Locate the cell with the specified text and output its (x, y) center coordinate. 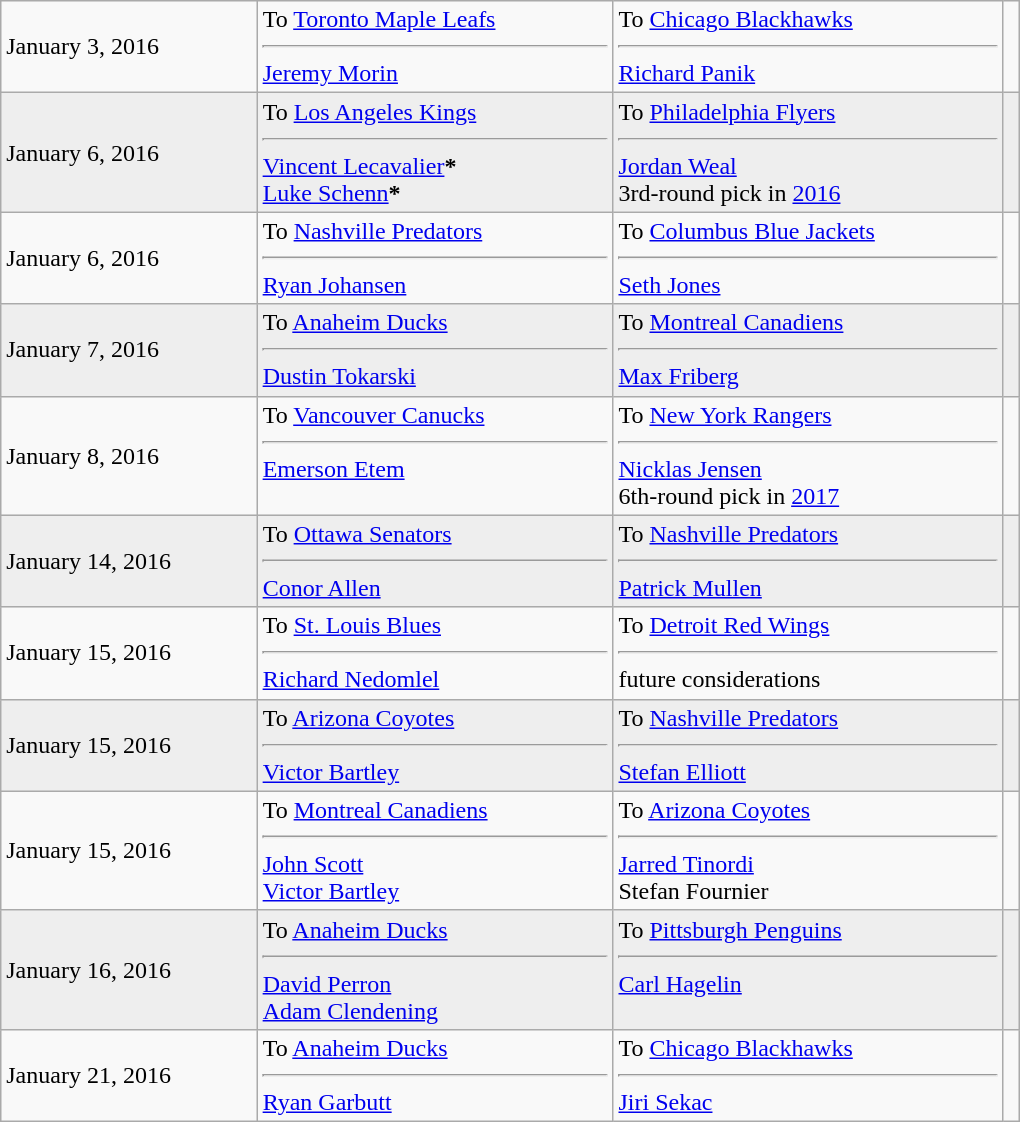
To Montreal Canadiens Max Friberg (808, 350)
January 7, 2016 (129, 350)
To Chicago Blackhawks Jiri Sekac (808, 1075)
To Nashville Predators Patrick Mullen (808, 561)
To Montreal Canadiens John ScottVictor Bartley (435, 850)
To Chicago Blackhawks Richard Panik (808, 47)
To Toronto Maple Leafs Jeremy Morin (435, 47)
To Columbus Blue Jackets Seth Jones (808, 258)
January 3, 2016 (129, 47)
To Vancouver Canucks Emerson Etem (435, 456)
To Ottawa Senators Conor Allen (435, 561)
To Philadelphia Flyers Jordan Weal3rd-round pick in 2016 (808, 152)
To Anaheim Ducks David PerronAdam Clendening (435, 970)
January 8, 2016 (129, 456)
To Anaheim Ducks Dustin Tokarski (435, 350)
To New York Rangers Nicklas Jensen6th-round pick in 2017 (808, 456)
To Pittsburgh Penguins Carl Hagelin (808, 970)
January 14, 2016 (129, 561)
To Los Angeles Kings Vincent Lecavalier*Luke Schenn* (435, 152)
To Nashville Predators Stefan Elliott (808, 745)
To St. Louis Blues Richard Nedomlel (435, 653)
To Arizona Coyotes Jarred TinordiStefan Fournier (808, 850)
January 16, 2016 (129, 970)
To Arizona Coyotes Victor Bartley (435, 745)
January 21, 2016 (129, 1075)
To Anaheim Ducks Ryan Garbutt (435, 1075)
To Detroit Red Wings future considerations (808, 653)
To Nashville Predators Ryan Johansen (435, 258)
